Output the (X, Y) coordinate of the center of the cell containing the given text.  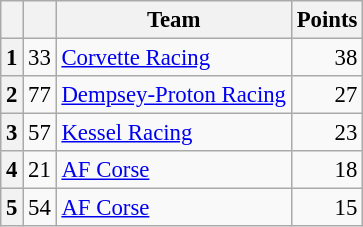
54 (40, 208)
21 (40, 170)
27 (326, 95)
57 (40, 133)
77 (40, 95)
5 (12, 208)
33 (40, 58)
15 (326, 208)
1 (12, 58)
23 (326, 133)
4 (12, 170)
3 (12, 133)
Corvette Racing (174, 58)
Dempsey-Proton Racing (174, 95)
Points (326, 20)
Kessel Racing (174, 133)
38 (326, 58)
Team (174, 20)
18 (326, 170)
2 (12, 95)
